Provide the (x, y) coordinate of the cell's center where the given text is located.  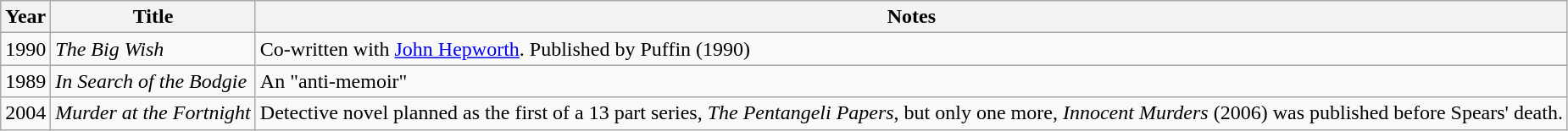
An "anti-memoir" (911, 81)
Title (153, 17)
In Search of the Bodgie (153, 81)
The Big Wish (153, 49)
1989 (25, 81)
Notes (911, 17)
Co-written with John Hepworth. Published by Puffin (1990) (911, 49)
Year (25, 17)
Murder at the Fortnight (153, 113)
1990 (25, 49)
2004 (25, 113)
